Capture the cell that displays the provided text and extract its (x, y) central coordinate. 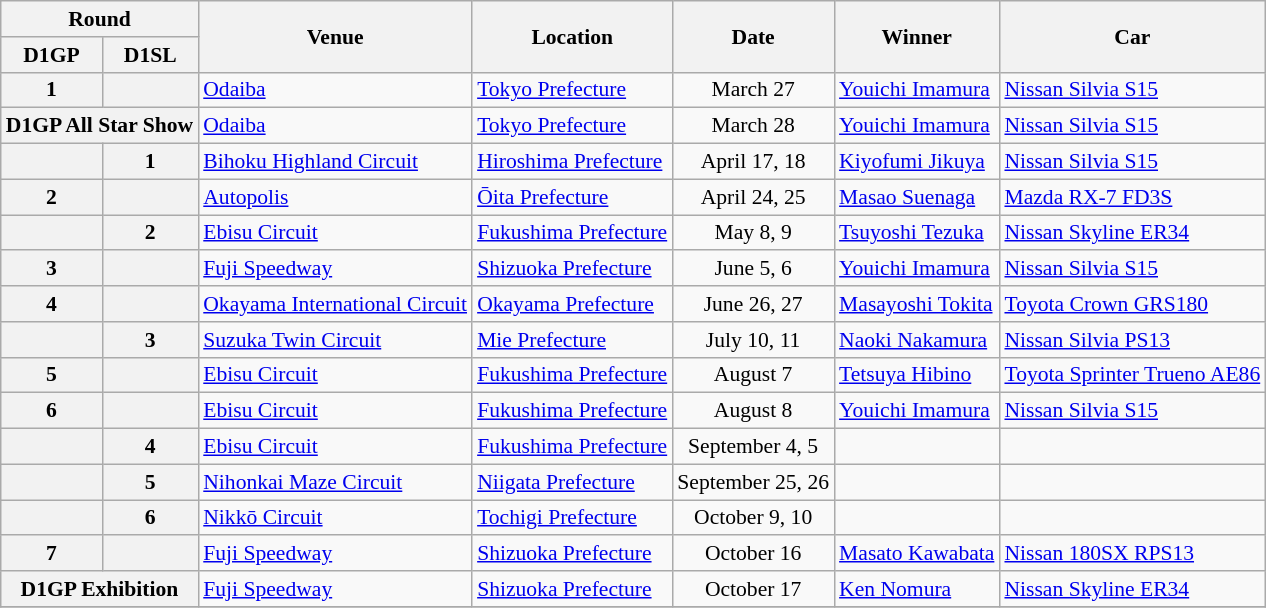
Winner (916, 36)
June 26, 27 (753, 304)
August 8 (753, 411)
Naoki Nakamura (916, 340)
Nikkō Circuit (335, 518)
Autopolis (335, 197)
June 5, 6 (753, 269)
Ken Nomura (916, 589)
Okayama Prefecture (572, 304)
April 17, 18 (753, 162)
Date (753, 36)
Masao Suenaga (916, 197)
August 7 (753, 375)
Bihoku Highland Circuit (335, 162)
Toyota Crown GRS180 (1132, 304)
7 (52, 554)
October 9, 10 (753, 518)
April 24, 25 (753, 197)
July 10, 11 (753, 340)
Mazda RX-7 FD3S (1132, 197)
Niigata Prefecture (572, 482)
D1GP Exhibition (100, 589)
September 25, 26 (753, 482)
Toyota Sprinter Trueno AE86 (1132, 375)
D1GP All Star Show (100, 126)
Suzuka Twin Circuit (335, 340)
October 16 (753, 554)
Mie Prefecture (572, 340)
Nihonkai Maze Circuit (335, 482)
March 27 (753, 90)
Okayama International Circuit (335, 304)
May 8, 9 (753, 233)
Tsuyoshi Tezuka (916, 233)
Round (100, 19)
September 4, 5 (753, 447)
Kiyofumi Jikuya (916, 162)
Location (572, 36)
Masayoshi Tokita (916, 304)
March 28 (753, 126)
D1GP (52, 55)
Tetsuya Hibino (916, 375)
Nissan 180SX RPS13 (1132, 554)
October 17 (753, 589)
Tochigi Prefecture (572, 518)
Nissan Silvia PS13 (1132, 340)
Venue (335, 36)
Ōita Prefecture (572, 197)
Hiroshima Prefecture (572, 162)
D1SL (150, 55)
Car (1132, 36)
Masato Kawabata (916, 554)
